Pinpoint the cell where the given text exists, returning its [x, y] midpoint coordinate. 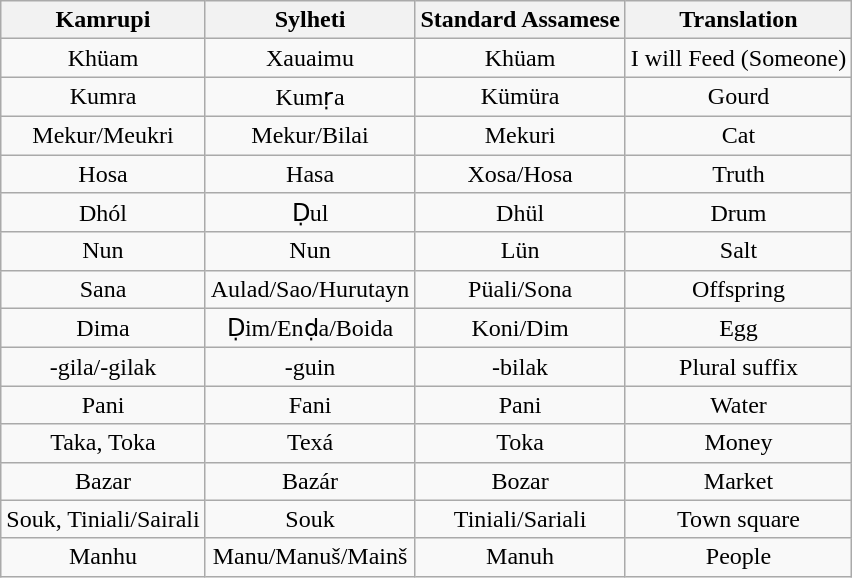
Manu/Manuš/Mainš [310, 557]
Koni/Dim [520, 328]
-bilak [520, 367]
Taka, Toka [103, 443]
Standard Assamese [520, 20]
Aulad/Sao/Hurutayn [310, 289]
Offspring [738, 289]
Ḍim/Enḍa/Boida [310, 328]
-guin [310, 367]
Ḍul [310, 213]
Plural suffix [738, 367]
Kumṛa [310, 97]
People [738, 557]
Hasa [310, 173]
Truth [738, 173]
Xauaimu [310, 58]
Souk [310, 519]
Mekuri [520, 135]
Bozar [520, 481]
I will Feed (Someone) [738, 58]
Xosa/Hosa [520, 173]
Souk, Tiniali/Sairali [103, 519]
Water [738, 405]
Texá [310, 443]
Tiniali/Sariali [520, 519]
Translation [738, 20]
Lün [520, 251]
Dhül [520, 213]
Money [738, 443]
Kamrupi [103, 20]
Püali/Sona [520, 289]
Fani [310, 405]
Town square [738, 519]
Dima [103, 328]
Salt [738, 251]
Bazar [103, 481]
Egg [738, 328]
Mekur/Bilai [310, 135]
Dhól [103, 213]
Bazár [310, 481]
Manhu [103, 557]
Hosa [103, 173]
Sylheti [310, 20]
Sana [103, 289]
-gila/-gilak [103, 367]
Gourd [738, 97]
Drum [738, 213]
Kumra [103, 97]
Manuh [520, 557]
Mekur/Meukri [103, 135]
Kümüra [520, 97]
Toka [520, 443]
Cat [738, 135]
Market [738, 481]
